Capture the cell that displays the provided text and extract its (x, y) central coordinate. 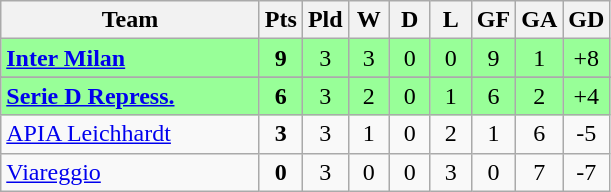
Serie D Repress. (130, 96)
Inter Milan (130, 58)
Viareggio (130, 172)
Pld (325, 20)
APIA Leichhardt (130, 134)
-7 (586, 172)
GF (493, 20)
L (450, 20)
W (368, 20)
7 (540, 172)
+8 (586, 58)
GD (586, 20)
GA (540, 20)
+4 (586, 96)
Pts (280, 20)
Team (130, 20)
D (410, 20)
-5 (586, 134)
